Determine the (X, Y) coordinate at the center of the cell enclosing the given text.  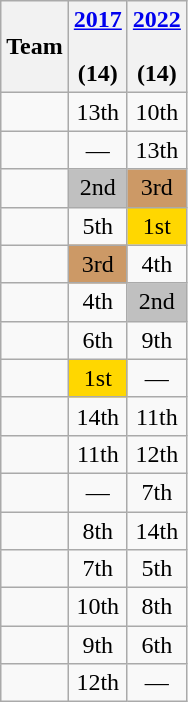
Team (35, 47)
2022(14) (156, 47)
2017(14) (98, 47)
